Output the (x, y) coordinate of the center of the cell containing the given text.  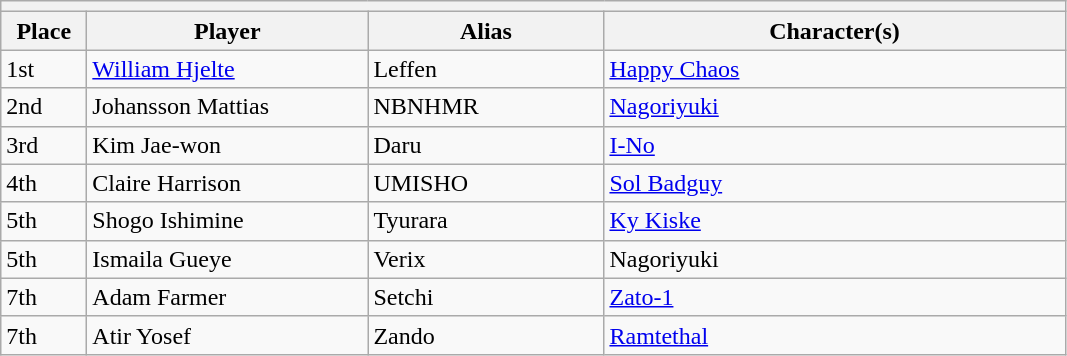
Adam Farmer (228, 297)
Ramtethal (834, 335)
UMISHO (486, 183)
Tyurara (486, 221)
Atir Yosef (228, 335)
3rd (44, 145)
I-No (834, 145)
NBNHMR (486, 107)
Place (44, 31)
Player (228, 31)
Zato-1 (834, 297)
Character(s) (834, 31)
2nd (44, 107)
4th (44, 183)
Daru (486, 145)
Shogo Ishimine (228, 221)
Alias (486, 31)
Verix (486, 259)
Setchi (486, 297)
Kim Jae-won (228, 145)
Zando (486, 335)
Johansson Mattias (228, 107)
Happy Chaos (834, 69)
William Hjelte (228, 69)
Claire Harrison (228, 183)
1st (44, 69)
Ky Kiske (834, 221)
Leffen (486, 69)
Ismaila Gueye (228, 259)
Sol Badguy (834, 183)
